Extract the [x, y] coordinate from the center of the cell holding the provided text.  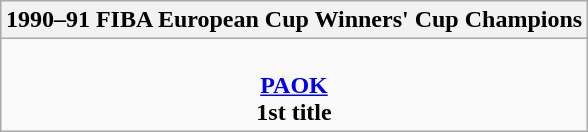
1990–91 FIBA European Cup Winners' Cup Champions [294, 20]
PAOK1st title [294, 85]
